For the text-containing cell, return its midpoint in [x, y] coordinate format. 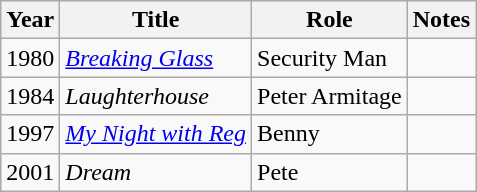
Security Man [330, 58]
Breaking Glass [156, 58]
Title [156, 20]
Role [330, 20]
Notes [441, 20]
1997 [30, 134]
Pete [330, 172]
2001 [30, 172]
1980 [30, 58]
Dream [156, 172]
Laughterhouse [156, 96]
Benny [330, 134]
Peter Armitage [330, 96]
Year [30, 20]
My Night with Reg [156, 134]
1984 [30, 96]
